Extract the (X, Y) coordinate from the center of the cell holding the provided text.  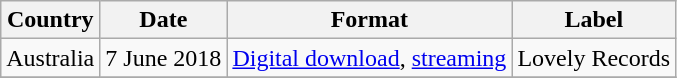
7 June 2018 (164, 58)
Format (370, 20)
Date (164, 20)
Digital download, streaming (370, 58)
Lovely Records (594, 58)
Australia (50, 58)
Country (50, 20)
Label (594, 20)
